Scan for the cell matching the given text and deliver its [x, y] coordinate at center. 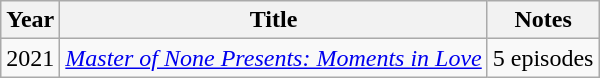
Master of None Presents: Moments in Love [274, 58]
Title [274, 20]
Notes [543, 20]
2021 [30, 58]
5 episodes [543, 58]
Year [30, 20]
